Return the [X, Y] coordinate for the center point of the cell that contains the specified text.  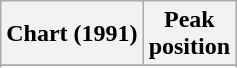
Peakposition [189, 34]
Chart (1991) [72, 34]
